Search for the cell housing the specified text and yield its [X, Y] center coordinate. 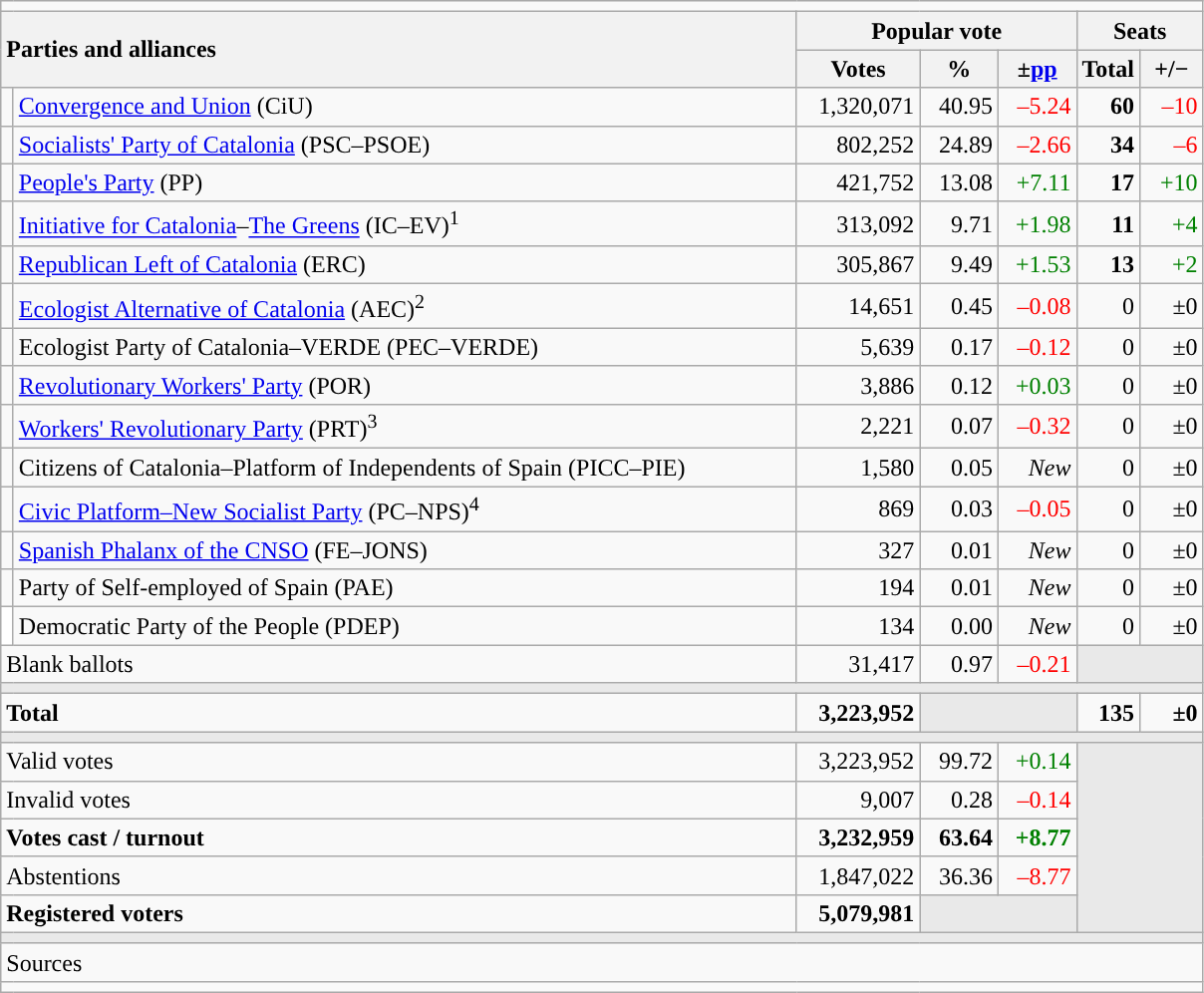
Ecologist Alternative of Catalonia (AEC)2 [405, 307]
–0.12 [1037, 347]
+2 [1172, 265]
5,079,981 [858, 913]
9,007 [858, 800]
9.49 [959, 265]
13.08 [959, 182]
Ecologist Party of Catalonia–VERDE (PEC–VERDE) [405, 347]
Blank ballots [399, 664]
31,417 [858, 664]
Votes cast / turnout [399, 837]
11 [1108, 223]
3,232,959 [858, 837]
0.97 [959, 664]
0.45 [959, 307]
24.89 [959, 145]
Workers' Revolutionary Party (PRT)3 [405, 427]
–0.14 [1037, 800]
0.05 [959, 468]
Citizens of Catalonia–Platform of Independents of Spain (PICC–PIE) [405, 468]
+7.11 [1037, 182]
Socialists' Party of Catalonia (PSC–PSOE) [405, 145]
3,886 [858, 385]
+8.77 [1037, 837]
34 [1108, 145]
135 [1108, 713]
327 [858, 550]
36.36 [959, 875]
Abstentions [399, 875]
0.12 [959, 385]
0.03 [959, 508]
People's Party (PP) [405, 182]
Invalid votes [399, 800]
% [959, 69]
9.71 [959, 223]
–0.05 [1037, 508]
134 [858, 626]
421,752 [858, 182]
Votes [858, 69]
0.17 [959, 347]
0.28 [959, 800]
+0.03 [1037, 385]
2,221 [858, 427]
40.95 [959, 107]
194 [858, 588]
–0.08 [1037, 307]
±pp [1037, 69]
869 [858, 508]
+1.98 [1037, 223]
Valid votes [399, 762]
305,867 [858, 265]
–8.77 [1037, 875]
60 [1108, 107]
–0.32 [1037, 427]
Revolutionary Workers' Party (POR) [405, 385]
Civic Platform–New Socialist Party (PC–NPS)4 [405, 508]
13 [1108, 265]
Initiative for Catalonia–The Greens (IC–EV)1 [405, 223]
+10 [1172, 182]
63.64 [959, 837]
+/− [1172, 69]
99.72 [959, 762]
1,580 [858, 468]
5,639 [858, 347]
Republican Left of Catalonia (ERC) [405, 265]
313,092 [858, 223]
17 [1108, 182]
802,252 [858, 145]
Seats [1140, 31]
Sources [602, 962]
–6 [1172, 145]
Parties and alliances [399, 50]
Spanish Phalanx of the CNSO (FE–JONS) [405, 550]
Democratic Party of the People (PDEP) [405, 626]
–5.24 [1037, 107]
1,320,071 [858, 107]
Party of Self-employed of Spain (PAE) [405, 588]
–2.66 [1037, 145]
1,847,022 [858, 875]
Convergence and Union (CiU) [405, 107]
+4 [1172, 223]
–0.21 [1037, 664]
+0.14 [1037, 762]
0.00 [959, 626]
0.07 [959, 427]
Registered voters [399, 913]
14,651 [858, 307]
Popular vote [937, 31]
+1.53 [1037, 265]
–10 [1172, 107]
